Return the (x, y) coordinate for the center point of the cell that contains the specified text.  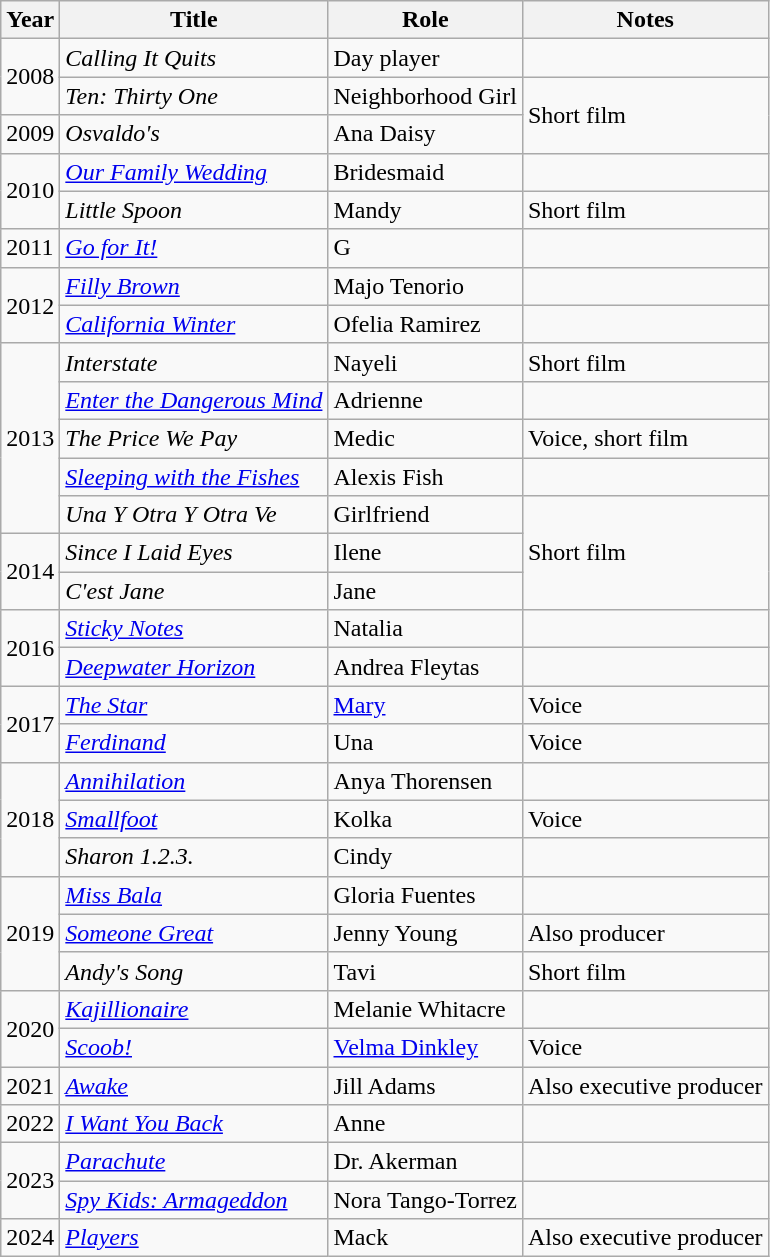
2009 (30, 134)
2010 (30, 191)
2008 (30, 77)
Gloria Fuentes (426, 895)
Velma Dinkley (426, 1047)
Notes (645, 20)
2011 (30, 248)
Spy Kids: Armageddon (194, 1200)
Year (30, 20)
Alexis Fish (426, 477)
Deepwater Horizon (194, 667)
Ten: Thirty One (194, 96)
2023 (30, 1181)
2024 (30, 1238)
The Star (194, 705)
Nayeli (426, 362)
Little Spoon (194, 210)
Sharon 1.2.3. (194, 857)
Miss Bala (194, 895)
Una Y Otra Y Otra Ve (194, 515)
Mary (426, 705)
I Want You Back (194, 1124)
G (426, 248)
Anya Thorensen (426, 781)
Osvaldo's (194, 134)
Players (194, 1238)
Majo Tenorio (426, 286)
Melanie Whitacre (426, 1009)
Andy's Song (194, 971)
Cindy (426, 857)
Bridesmaid (426, 172)
Mandy (426, 210)
Sleeping with the Fishes (194, 477)
Ana Daisy (426, 134)
Interstate (194, 362)
Scoob! (194, 1047)
Nora Tango-Torrez (426, 1200)
Since I Laid Eyes (194, 553)
Also producer (645, 933)
Medic (426, 438)
Jenny Young (426, 933)
Jane (426, 591)
Parachute (194, 1162)
Jill Adams (426, 1085)
Anne (426, 1124)
Ilene (426, 553)
California Winter (194, 324)
2020 (30, 1028)
Natalia (426, 629)
Ofelia Ramirez (426, 324)
Enter the Dangerous Mind (194, 400)
Ferdinand (194, 743)
Mack (426, 1238)
Andrea Fleytas (426, 667)
2018 (30, 819)
Tavi (426, 971)
Sticky Notes (194, 629)
Kajillionaire (194, 1009)
Neighborhood Girl (426, 96)
2017 (30, 724)
Una (426, 743)
Title (194, 20)
Filly Brown (194, 286)
Kolka (426, 819)
Annihilation (194, 781)
2021 (30, 1085)
The Price We Pay (194, 438)
Go for It! (194, 248)
Girlfriend (426, 515)
Role (426, 20)
2014 (30, 572)
Day player (426, 58)
Someone Great (194, 933)
Adrienne (426, 400)
Smallfoot (194, 819)
C'est Jane (194, 591)
2019 (30, 933)
Awake (194, 1085)
Dr. Akerman (426, 1162)
Calling It Quits (194, 58)
2013 (30, 438)
2012 (30, 305)
2016 (30, 648)
Our Family Wedding (194, 172)
Voice, short film (645, 438)
2022 (30, 1124)
